Find where the given text appears and provide that cell's center as [x, y] coordinate. 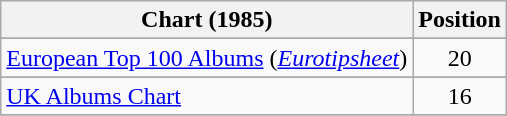
20 [460, 58]
Position [460, 20]
UK Albums Chart [207, 96]
European Top 100 Albums (Eurotipsheet) [207, 58]
Chart (1985) [207, 20]
16 [460, 96]
